Pinpoint the cell where the given text exists, returning its (X, Y) midpoint coordinate. 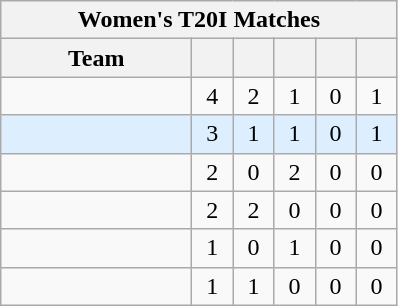
3 (212, 134)
4 (212, 96)
Women's T20I Matches (199, 20)
Team (96, 58)
